Locate the cell with the specified text and output its [x, y] center coordinate. 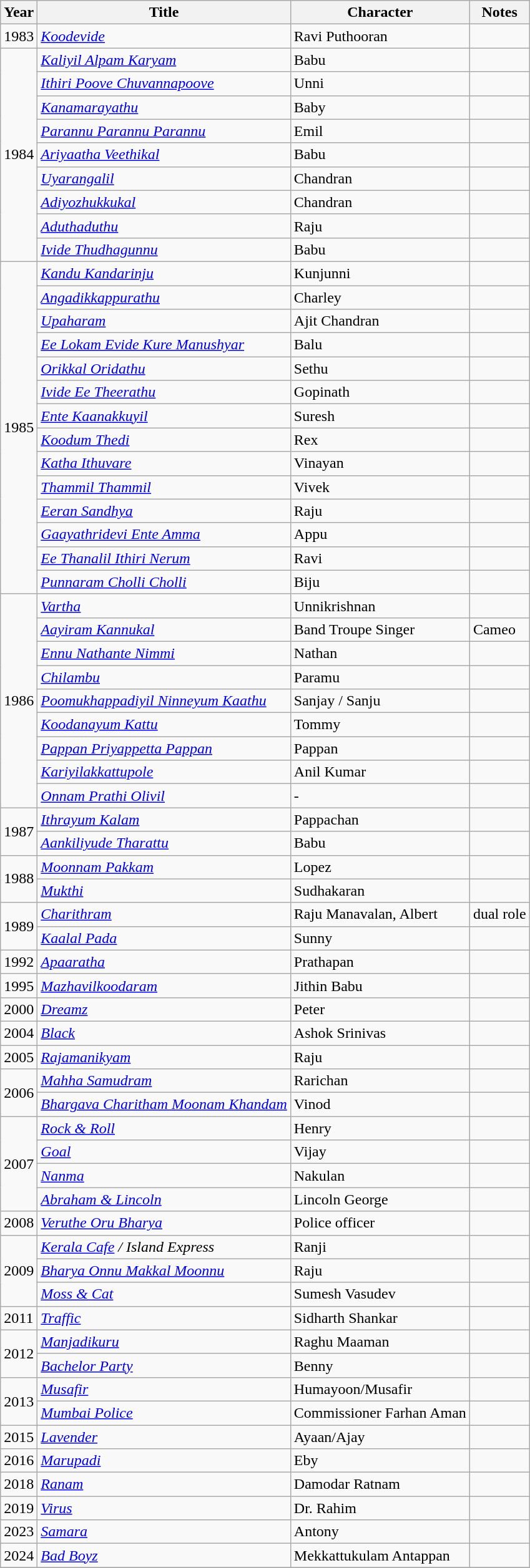
Bad Boyz [164, 1556]
Koodum Thedi [164, 440]
Anil Kumar [380, 772]
Peter [380, 1009]
2008 [19, 1223]
Mazhavilkoodaram [164, 985]
Marupadi [164, 1461]
Balu [380, 345]
Prathapan [380, 962]
Uyarangalil [164, 178]
Black [164, 1033]
Eby [380, 1461]
Onnam Prathi Olivil [164, 796]
1987 [19, 831]
2019 [19, 1508]
Ravi [380, 558]
Orikkal Oridathu [164, 369]
Gaayathridevi Ente Amma [164, 535]
Moss & Cat [164, 1294]
Koodanayum Kattu [164, 725]
Upaharam [164, 321]
Sumesh Vasudev [380, 1294]
Ente Kaanakkuyil [164, 416]
Mekkattukulam Antappan [380, 1556]
Vinayan [380, 463]
1989 [19, 926]
Kerala Cafe / Island Express [164, 1247]
1984 [19, 155]
Traffic [164, 1318]
2012 [19, 1353]
Ranam [164, 1484]
Biju [380, 582]
Raju Manavalan, Albert [380, 914]
Sethu [380, 369]
Ivide Thudhagunnu [164, 249]
Year [19, 12]
Ennu Nathante Nimmi [164, 653]
Punnaram Cholli Cholli [164, 582]
Thammil Thammil [164, 487]
Jithin Babu [380, 985]
Abraham & Lincoln [164, 1199]
Dreamz [164, 1009]
Virus [164, 1508]
Lopez [380, 867]
Bachelor Party [164, 1365]
Ithrayum Kalam [164, 820]
Rock & Roll [164, 1128]
Lincoln George [380, 1199]
Charley [380, 298]
1988 [19, 879]
2011 [19, 1318]
2024 [19, 1556]
Cameo [499, 629]
Vivek [380, 487]
Moonnam Pakkam [164, 867]
Chilambu [164, 677]
2018 [19, 1484]
Vijay [380, 1152]
Angadikkappurathu [164, 298]
Gopinath [380, 392]
Notes [499, 12]
Pappachan [380, 820]
Ee Thanalil Ithiri Nerum [164, 558]
2004 [19, 1033]
Samara [164, 1532]
Mukthi [164, 891]
Sunny [380, 938]
Goal [164, 1152]
Manjadikuru [164, 1342]
Nathan [380, 653]
2023 [19, 1532]
Rex [380, 440]
Ayaan/Ajay [380, 1436]
Parannu Parannu Parannu [164, 131]
1992 [19, 962]
Ivide Ee Theerathu [164, 392]
Ajit Chandran [380, 321]
Ariyaatha Veethikal [164, 155]
Ravi Puthooran [380, 36]
Charithram [164, 914]
Damodar Ratnam [380, 1484]
2015 [19, 1436]
Tommy [380, 725]
Pappan [380, 748]
Paramu [380, 677]
2005 [19, 1057]
Musafir [164, 1389]
Kariyilakkattupole [164, 772]
2016 [19, 1461]
Sudhakaran [380, 891]
Apaaratha [164, 962]
Koodevide [164, 36]
1983 [19, 36]
2009 [19, 1270]
Benny [380, 1365]
2013 [19, 1401]
Baby [380, 107]
Eeran Sandhya [164, 511]
Mumbai Police [164, 1413]
Vinod [380, 1105]
Unni [380, 84]
Adiyozhukkukal [164, 202]
Unnikrishnan [380, 606]
Ee Lokam Evide Kure Manushyar [164, 345]
Bhargava Charitham Moonam Khandam [164, 1105]
2006 [19, 1093]
Dr. Rahim [380, 1508]
Kaliyil Alpam Karyam [164, 60]
Sidharth Shankar [380, 1318]
Emil [380, 131]
Kandu Kandarinju [164, 273]
Antony [380, 1532]
Veruthe Oru Bharya [164, 1223]
1985 [19, 428]
2000 [19, 1009]
Nanma [164, 1176]
Raghu Maaman [380, 1342]
Ithiri Poove Chuvannapoove [164, 84]
Rajamanikyam [164, 1057]
Aayiram Kannukal [164, 629]
Ashok Srinivas [380, 1033]
Mahha Samudram [164, 1081]
Lavender [164, 1436]
Kanamarayathu [164, 107]
Henry [380, 1128]
Commissioner Farhan Aman [380, 1413]
Aankiliyude Tharattu [164, 843]
Vartha [164, 606]
Police officer [380, 1223]
1986 [19, 701]
1995 [19, 985]
Ranji [380, 1247]
Humayoon/Musafir [380, 1389]
Title [164, 12]
Kaalal Pada [164, 938]
- [380, 796]
2007 [19, 1164]
Poomukhappadiyil Ninneyum Kaathu [164, 701]
Suresh [380, 416]
Pappan Priyappetta Pappan [164, 748]
Appu [380, 535]
Band Troupe Singer [380, 629]
dual role [499, 914]
Sanjay / Sanju [380, 701]
Kunjunni [380, 273]
Aduthaduthu [164, 226]
Nakulan [380, 1176]
Katha Ithuvare [164, 463]
Character [380, 12]
Rarichan [380, 1081]
Bharya Onnu Makkal Moonnu [164, 1270]
